Return [X, Y] of the center of cell containing provided text 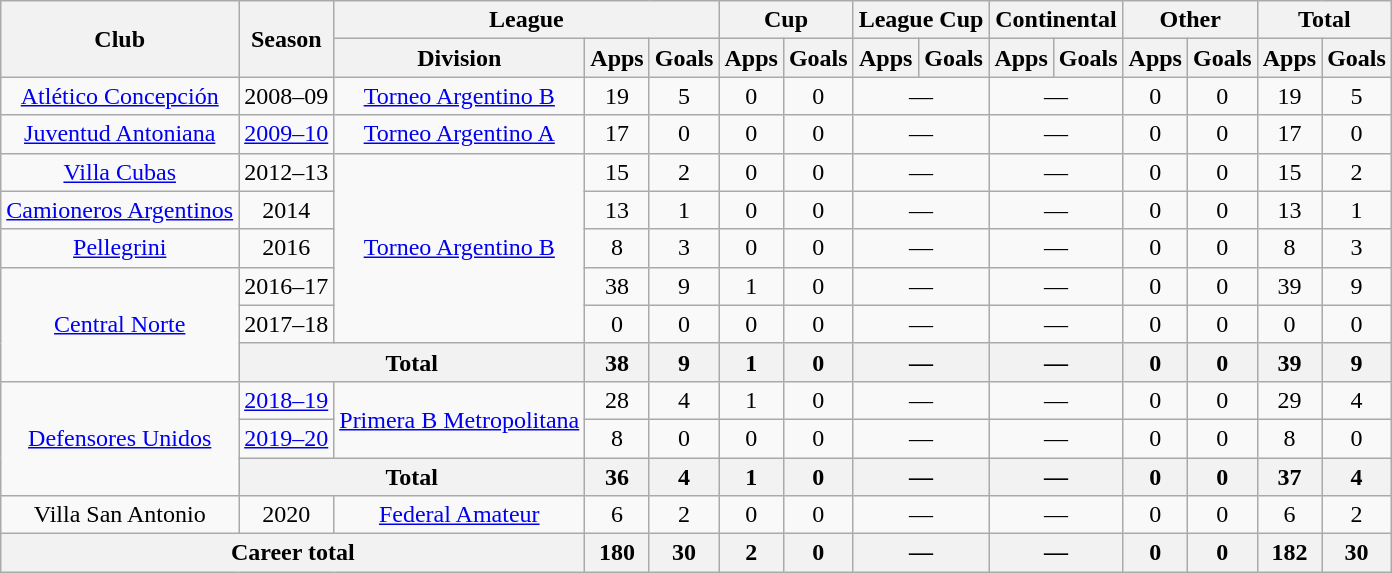
Camioneros Argentinos [120, 210]
2008–09 [286, 96]
Central Norte [120, 324]
Division [460, 58]
2012–13 [286, 172]
Atlético Concepción [120, 96]
180 [617, 553]
Villa Cubas [120, 172]
Villa San Antonio [120, 515]
Season [286, 39]
2017–18 [286, 324]
Continental [1056, 20]
League Cup [921, 20]
Torneo Argentino A [460, 134]
29 [1289, 400]
Other [1190, 20]
Career total [293, 553]
Primera B Metropolitana [460, 419]
Defensores Unidos [120, 438]
28 [617, 400]
182 [1289, 553]
Juventud Antoniana [120, 134]
Pellegrini [120, 248]
Club [120, 39]
2009–10 [286, 134]
2016–17 [286, 286]
2018–19 [286, 400]
Cup [786, 20]
37 [1289, 477]
League [526, 20]
Federal Amateur [460, 515]
2014 [286, 210]
2019–20 [286, 438]
2020 [286, 515]
2016 [286, 248]
36 [617, 477]
